From the cell containing the given text, extract its center point as (X, Y) coordinate. 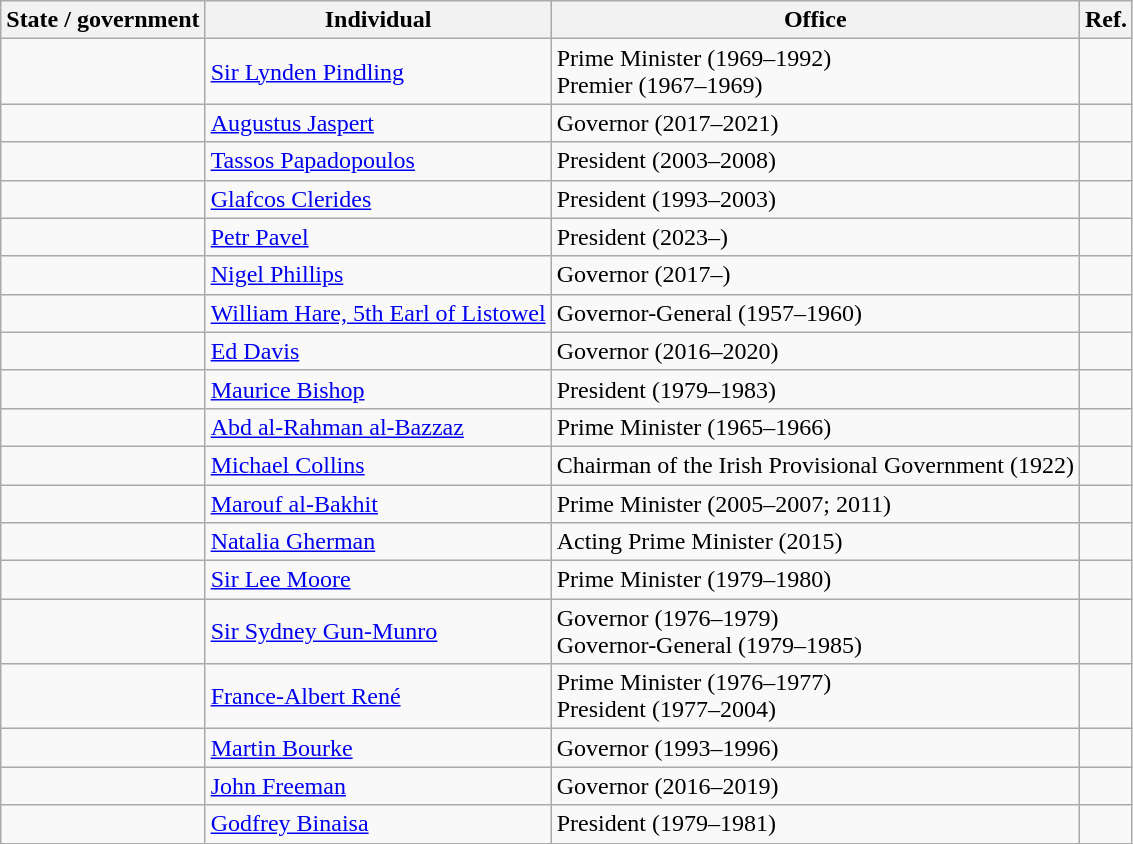
President (1979–1981) (815, 824)
Maurice Bishop (378, 389)
Prime Minister (2005–2007; 2011) (815, 503)
Governor-General (1957–1960) (815, 313)
Acting Prime Minister (2015) (815, 542)
Ref. (1106, 20)
Governor (2016–2020) (815, 351)
Natalia Gherman (378, 542)
Michael Collins (378, 465)
Prime Minister (1969–1992)Premier (1967–1969) (815, 72)
Petr Pavel (378, 237)
Glafcos Clerides (378, 199)
Nigel Phillips (378, 275)
President (1979–1983) (815, 389)
Martin Bourke (378, 748)
Tassos Papadopoulos (378, 161)
Ed Davis (378, 351)
Prime Minister (1979–1980) (815, 580)
President (2003–2008) (815, 161)
State / government (103, 20)
Office (815, 20)
Sir Sydney Gun-Munro (378, 632)
President (2023–) (815, 237)
Sir Lynden Pindling (378, 72)
Abd al-Rahman al-Bazzaz (378, 427)
Prime Minister (1976–1977)President (1977–2004) (815, 696)
Governor (1976–1979)Governor-General (1979–1985) (815, 632)
Augustus Jaspert (378, 123)
Governor (1993–1996) (815, 748)
Chairman of the Irish Provisional Government (1922) (815, 465)
Sir Lee Moore (378, 580)
President (1993–2003) (815, 199)
France-Albert René (378, 696)
William Hare, 5th Earl of Listowel (378, 313)
Individual (378, 20)
Governor (2017–2021) (815, 123)
Governor (2016–2019) (815, 786)
Godfrey Binaisa (378, 824)
Marouf al-Bakhit (378, 503)
John Freeman (378, 786)
Prime Minister (1965–1966) (815, 427)
Governor (2017–) (815, 275)
